From the cell containing the given text, extract its center point as (X, Y) coordinate. 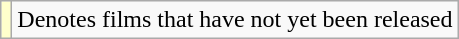
Denotes films that have not yet been released (235, 20)
